From the cell containing the given text, extract its center point as [X, Y] coordinate. 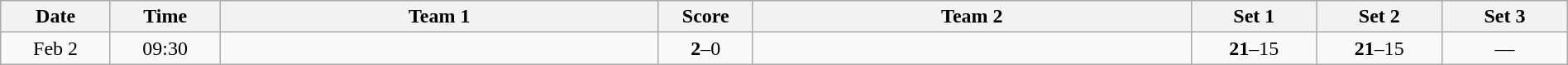
— [1505, 48]
2–0 [705, 48]
Set 3 [1505, 17]
Team 2 [972, 17]
Team 1 [439, 17]
Feb 2 [56, 48]
Time [165, 17]
Set 2 [1379, 17]
Set 1 [1255, 17]
Score [705, 17]
09:30 [165, 48]
Date [56, 17]
